From the cell containing the given text, extract its center point as [X, Y] coordinate. 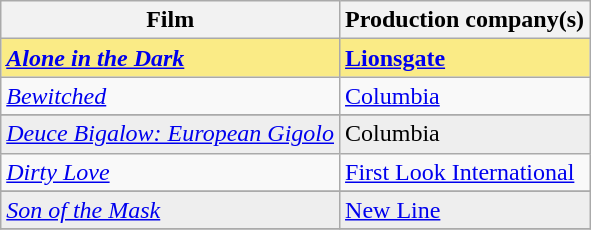
Film [170, 20]
New Line [465, 210]
Dirty Love [170, 172]
Bewitched [170, 96]
Deuce Bigalow: European Gigolo [170, 134]
First Look International [465, 172]
Alone in the Dark [170, 58]
Lionsgate [465, 58]
Production company(s) [465, 20]
Son of the Mask [170, 210]
